Locate the cell with the specified text and output its (x, y) center coordinate. 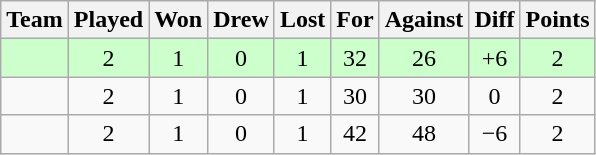
Team (35, 20)
42 (355, 134)
Drew (242, 20)
Won (178, 20)
26 (424, 58)
Against (424, 20)
32 (355, 58)
For (355, 20)
+6 (494, 58)
Diff (494, 20)
Played (108, 20)
Lost (302, 20)
Points (558, 20)
48 (424, 134)
−6 (494, 134)
